Identify which cell holds the provided text, then report its [X, Y] central coordinate. 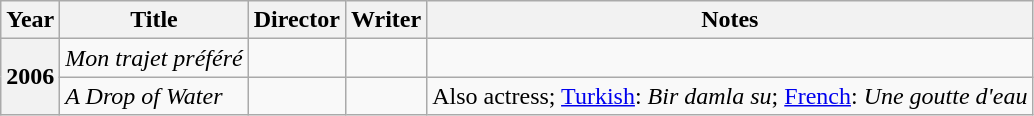
Title [154, 20]
Also actress; Turkish: Bir damla su; French: Une goutte d'eau [730, 96]
2006 [30, 77]
Year [30, 20]
Director [296, 20]
A Drop of Water [154, 96]
Notes [730, 20]
Mon trajet préféré [154, 58]
Writer [386, 20]
